Identify which cell holds the provided text, then report its [x, y] central coordinate. 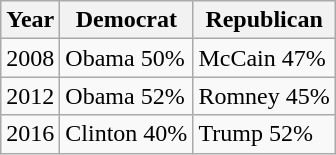
2012 [30, 96]
Clinton 40% [126, 134]
2008 [30, 58]
Republican [264, 20]
McCain 47% [264, 58]
Democrat [126, 20]
Obama 52% [126, 96]
Obama 50% [126, 58]
2016 [30, 134]
Trump 52% [264, 134]
Year [30, 20]
Romney 45% [264, 96]
